From the cell containing the given text, extract its center point as [X, Y] coordinate. 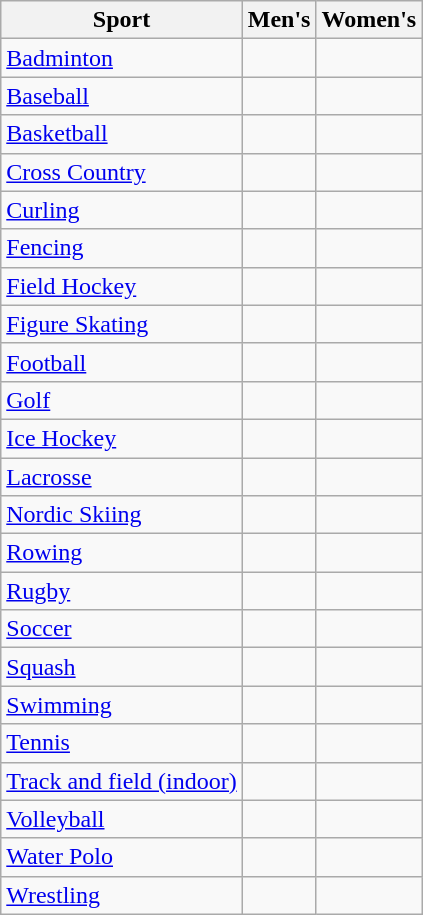
Rugby [122, 591]
Men's [279, 20]
Water Polo [122, 857]
Basketball [122, 134]
Curling [122, 210]
Wrestling [122, 895]
Volleyball [122, 819]
Baseball [122, 96]
Golf [122, 400]
Lacrosse [122, 477]
Squash [122, 667]
Figure Skating [122, 324]
Fencing [122, 248]
Cross Country [122, 172]
Soccer [122, 629]
Football [122, 362]
Sport [122, 20]
Ice Hockey [122, 438]
Tennis [122, 743]
Field Hockey [122, 286]
Track and field (indoor) [122, 781]
Swimming [122, 705]
Rowing [122, 553]
Nordic Skiing [122, 515]
Women's [369, 20]
Badminton [122, 58]
